For the text-containing cell, return its midpoint in (X, Y) coordinate format. 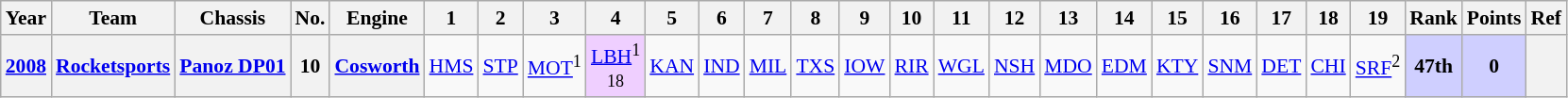
MIL (768, 66)
14 (1124, 18)
SRF2 (1378, 66)
0 (1494, 66)
16 (1229, 18)
5 (672, 18)
Rocketsports (113, 66)
TXS (816, 66)
Cosworth (377, 66)
17 (1281, 18)
Points (1494, 18)
NSH (1014, 66)
KTY (1177, 66)
15 (1177, 18)
STP (500, 66)
12 (1014, 18)
3 (555, 18)
11 (961, 18)
IND (721, 66)
2008 (26, 66)
MOT1 (555, 66)
KAN (672, 66)
Year (26, 18)
WGL (961, 66)
RIR (912, 66)
9 (865, 18)
13 (1069, 18)
Panoz DP01 (232, 66)
MDO (1069, 66)
No. (311, 18)
1 (451, 18)
CHI (1327, 66)
IOW (865, 66)
Engine (377, 18)
SNM (1229, 66)
LBH118 (615, 66)
DET (1281, 66)
47th (1433, 66)
Chassis (232, 18)
HMS (451, 66)
Team (113, 18)
Rank (1433, 18)
Ref (1546, 18)
6 (721, 18)
4 (615, 18)
18 (1327, 18)
19 (1378, 18)
8 (816, 18)
2 (500, 18)
EDM (1124, 66)
7 (768, 18)
